Scan for the cell matching the given text and deliver its (X, Y) coordinate at center. 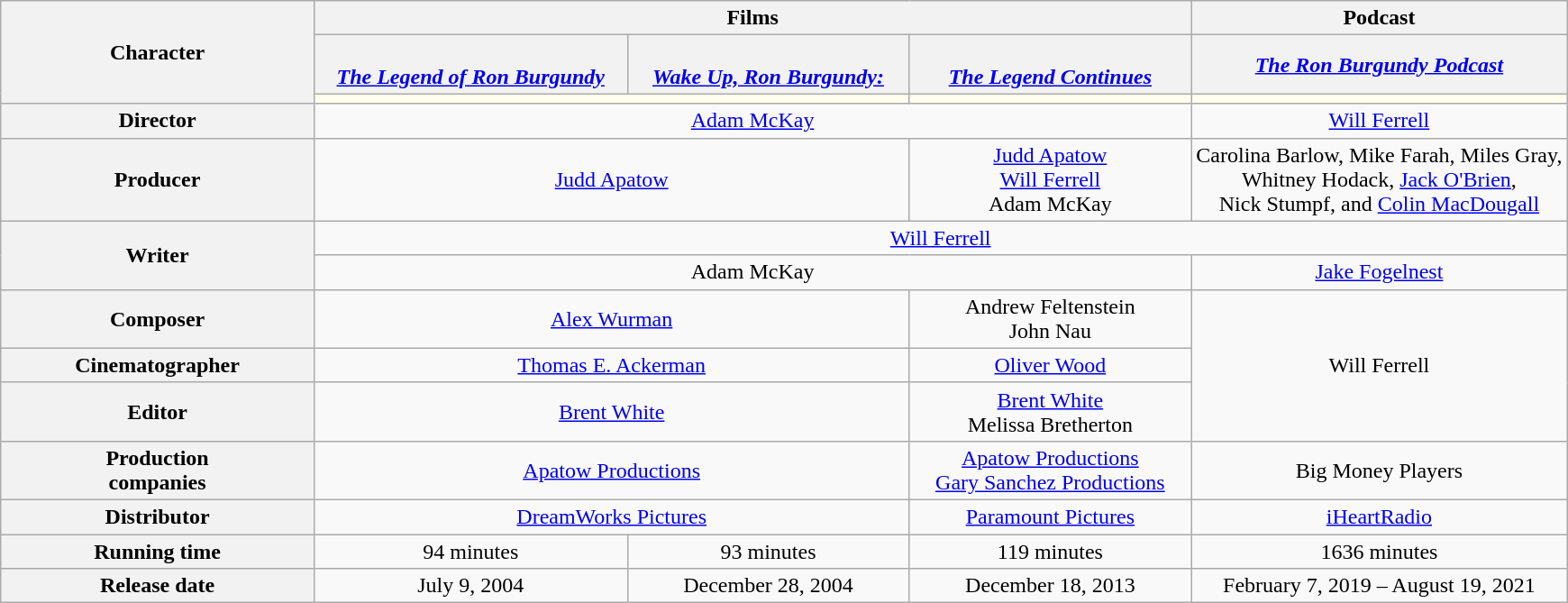
The Ron Burgundy Podcast (1379, 65)
The Legend of Ron Burgundy (470, 65)
Apatow ProductionsGary Sanchez Productions (1051, 471)
Composer (158, 319)
July 9, 2004 (470, 586)
94 minutes (470, 551)
Character (158, 52)
Wake Up, Ron Burgundy: (768, 65)
Brent White (611, 411)
Podcast (1379, 18)
Paramount Pictures (1051, 516)
Thomas E. Ackerman (611, 365)
DreamWorks Pictures (611, 516)
Judd ApatowWill FerrellAdam McKay (1051, 179)
Running time (158, 551)
119 minutes (1051, 551)
February 7, 2019 – August 19, 2021 (1379, 586)
December 28, 2004 (768, 586)
The Legend Continues (1051, 65)
Director (158, 121)
Judd Apatow (611, 179)
Big Money Players (1379, 471)
Productioncompanies (158, 471)
93 minutes (768, 551)
Alex Wurman (611, 319)
Cinematographer (158, 365)
Brent WhiteMelissa Bretherton (1051, 411)
Distributor (158, 516)
December 18, 2013 (1051, 586)
Carolina Barlow, Mike Farah, Miles Gray,Whitney Hodack, Jack O'Brien,Nick Stumpf, and Colin MacDougall (1379, 179)
Apatow Productions (611, 471)
1636 minutes (1379, 551)
Release date (158, 586)
Andrew FeltensteinJohn Nau (1051, 319)
Jake Fogelnest (1379, 272)
Producer (158, 179)
Films (752, 18)
Writer (158, 255)
Editor (158, 411)
Oliver Wood (1051, 365)
iHeartRadio (1379, 516)
